Provide the [x, y] coordinate of the cell's center where the given text is located.  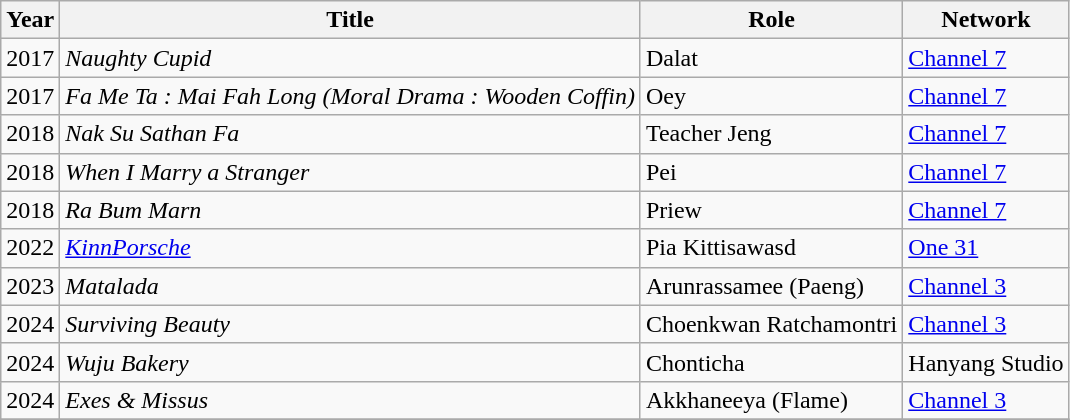
Pei [771, 172]
Wuju Bakery [350, 362]
Chonticha [771, 362]
When I Marry a Stranger [350, 172]
Choenkwan Ratchamontri [771, 324]
Ra Bum Marn [350, 210]
Nak Su Sathan Fa [350, 134]
2022 [30, 248]
Fa Me Ta : Mai Fah Long (Moral Drama : Wooden Coffin) [350, 96]
Arunrassamee (Paeng) [771, 286]
Title [350, 20]
Oey [771, 96]
One 31 [986, 248]
Teacher Jeng [771, 134]
Dalat [771, 58]
Pia Kittisawasd [771, 248]
Network [986, 20]
Priew [771, 210]
Exes & Missus [350, 400]
Naughty Cupid [350, 58]
Role [771, 20]
Year [30, 20]
KinnPorsche [350, 248]
Surviving Beauty [350, 324]
Matalada [350, 286]
Hanyang Studio [986, 362]
2023 [30, 286]
Akkhaneeya (Flame) [771, 400]
